Capture the cell that displays the provided text and extract its [x, y] central coordinate. 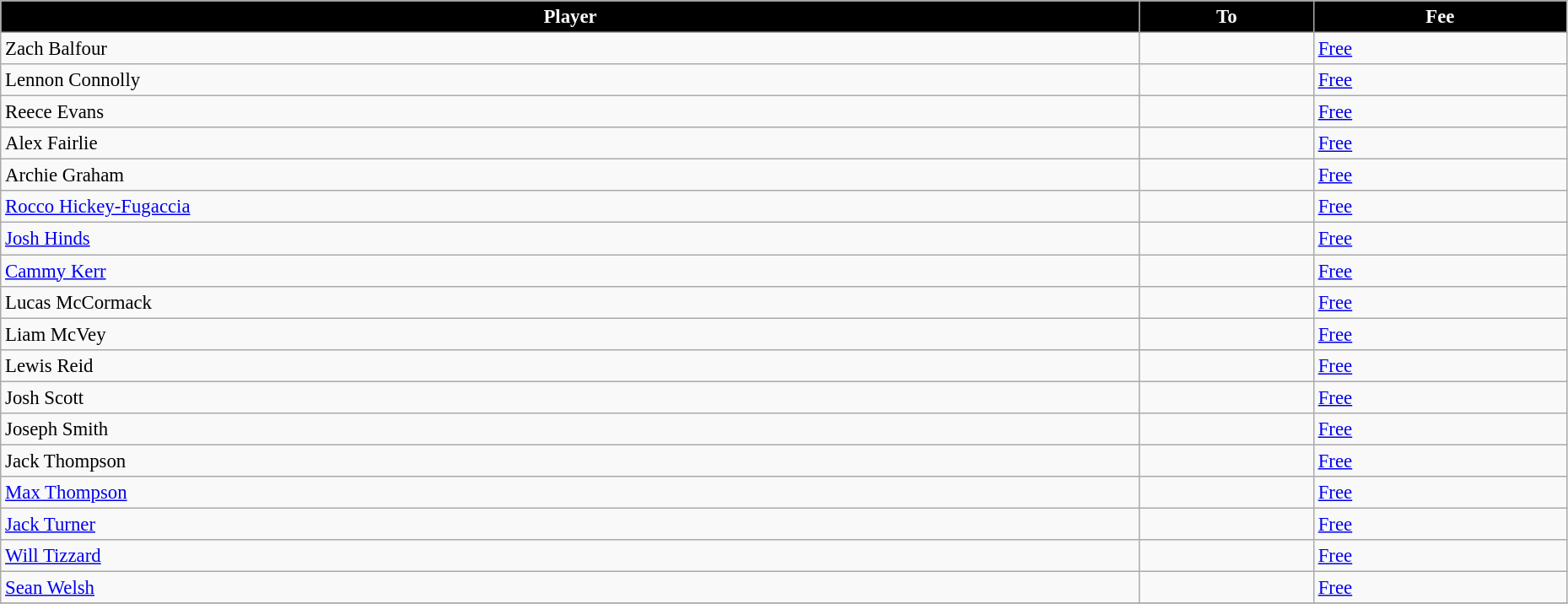
Lewis Reid [570, 365]
Cammy Kerr [570, 271]
Fee [1440, 17]
Jack Thompson [570, 461]
Liam McVey [570, 334]
Player [570, 17]
Alex Fairlie [570, 143]
Jack Turner [570, 524]
Joseph Smith [570, 429]
Sean Welsh [570, 588]
To [1226, 17]
Lucas McCormack [570, 302]
Rocco Hickey-Fugaccia [570, 207]
Zach Balfour [570, 49]
Lennon Connolly [570, 80]
Reece Evans [570, 112]
Archie Graham [570, 175]
Will Tizzard [570, 556]
Max Thompson [570, 493]
Josh Scott [570, 397]
Josh Hinds [570, 239]
